Determine the [x, y] coordinate at the center of the cell enclosing the given text.  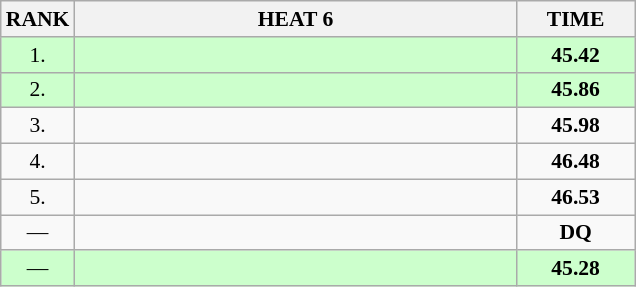
45.86 [576, 90]
TIME [576, 19]
45.98 [576, 126]
2. [38, 90]
3. [38, 126]
HEAT 6 [295, 19]
46.48 [576, 162]
46.53 [576, 197]
5. [38, 197]
45.42 [576, 55]
45.28 [576, 269]
4. [38, 162]
1. [38, 55]
RANK [38, 19]
DQ [576, 233]
